From the cell containing the given text, extract its center point as [x, y] coordinate. 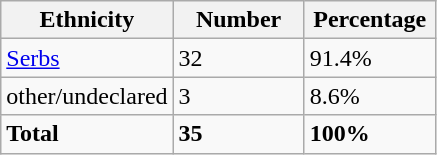
Number [238, 20]
91.4% [370, 58]
Total [87, 134]
Ethnicity [87, 20]
3 [238, 96]
Serbs [87, 58]
35 [238, 134]
32 [238, 58]
Percentage [370, 20]
other/undeclared [87, 96]
8.6% [370, 96]
100% [370, 134]
